Scan for the cell matching the given text and deliver its (x, y) coordinate at center. 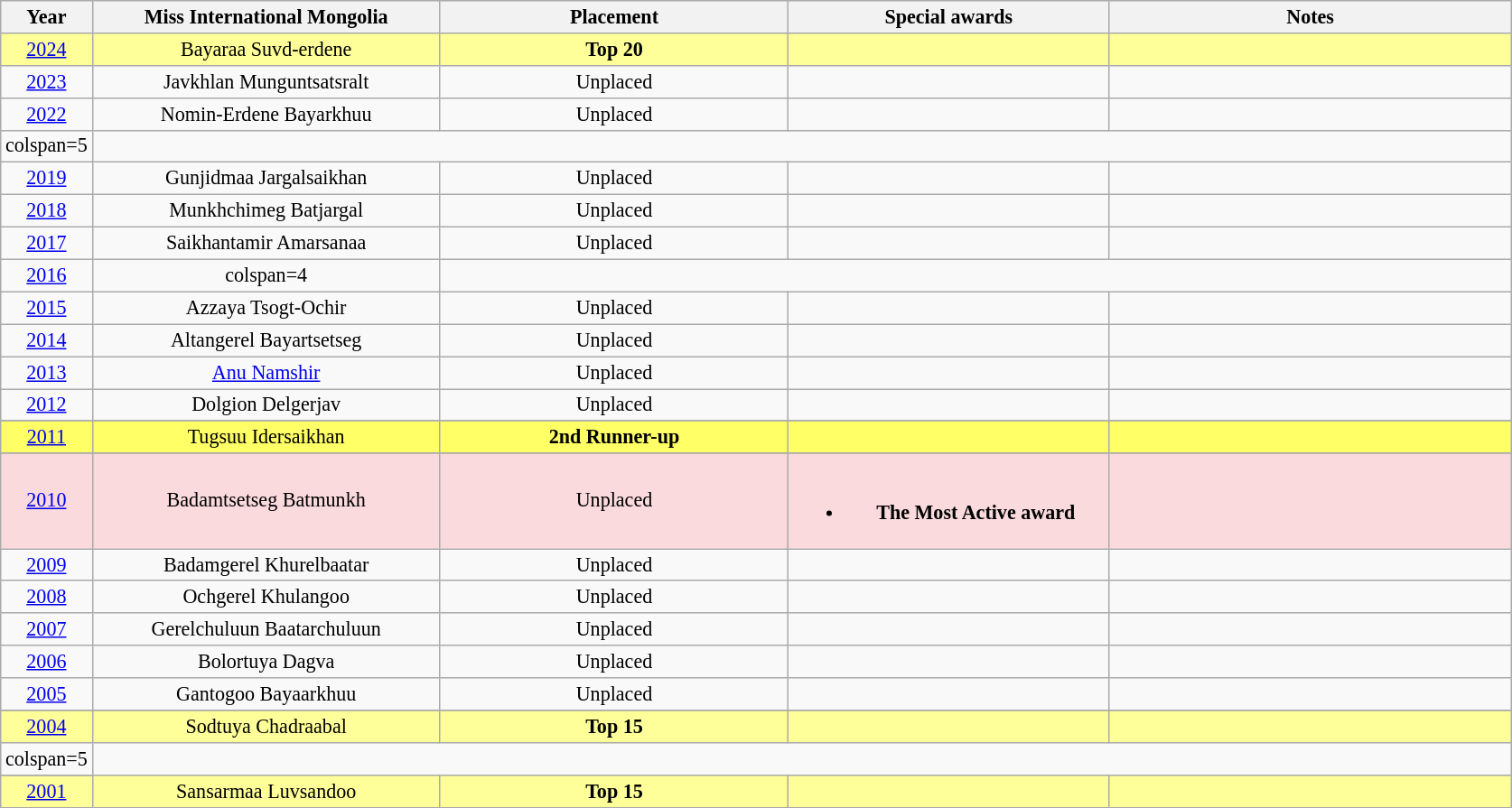
Top 20 (614, 49)
2008 (47, 597)
Azzaya Tsogt-Ochir (266, 308)
2011 (47, 437)
2016 (47, 275)
2001 (47, 791)
Munkhchimeg Batjargal (266, 210)
Nomin-Erdene Bayarkhuu (266, 114)
Placement (614, 16)
Javkhlan Munguntsatsralt (266, 81)
2015 (47, 308)
Tugsuu Idersaikhan (266, 437)
2nd Runner-up (614, 437)
2018 (47, 210)
2022 (47, 114)
Sansarmaa Luvsandoo (266, 791)
Dolgion Delgerjav (266, 404)
2023 (47, 81)
2013 (47, 372)
colspan=4 (266, 275)
Gantogoo Bayaarkhuu (266, 694)
Notes (1310, 16)
Anu Namshir (266, 372)
Saikhantamir Amarsanaa (266, 243)
Sodtuya Chadraabal (266, 726)
2006 (47, 662)
2014 (47, 340)
Miss International Mongolia (266, 16)
Gerelchuluun Baatarchuluun (266, 629)
2009 (47, 564)
2019 (47, 179)
Altangerel Bayartsetseg (266, 340)
Badamtsetseg Batmunkh (266, 500)
Bayaraa Suvd-erdene (266, 49)
2012 (47, 404)
2017 (47, 243)
2010 (47, 500)
Ochgerel Khulangoo (266, 597)
Gunjidmaa Jargalsaikhan (266, 179)
Special awards (948, 16)
Bolortuya Dagva (266, 662)
2007 (47, 629)
Badamgerel Khurelbaatar (266, 564)
2005 (47, 694)
Year (47, 16)
2004 (47, 726)
The Most Active award (948, 500)
2024 (47, 49)
